Return the [x, y] coordinate for the center point of the cell that contains the specified text.  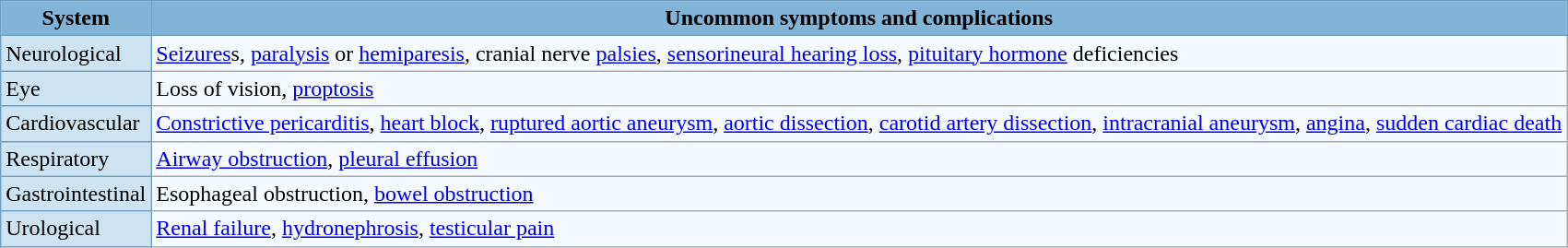
Neurological [76, 53]
Urological [76, 229]
Respiratory [76, 159]
Gastrointestinal [76, 194]
Esophageal obstruction, bowel obstruction [859, 194]
Renal failure, hydronephrosis, testicular pain [859, 229]
Loss of vision, proptosis [859, 89]
Seizuress, paralysis or hemiparesis, cranial nerve palsies, sensorineural hearing loss, pituitary hormone deficiencies [859, 53]
Airway obstruction, pleural effusion [859, 159]
System [76, 18]
Uncommon symptoms and complications [859, 18]
Cardiovascular [76, 124]
Eye [76, 89]
